From the cell containing the given text, extract its center point as (x, y) coordinate. 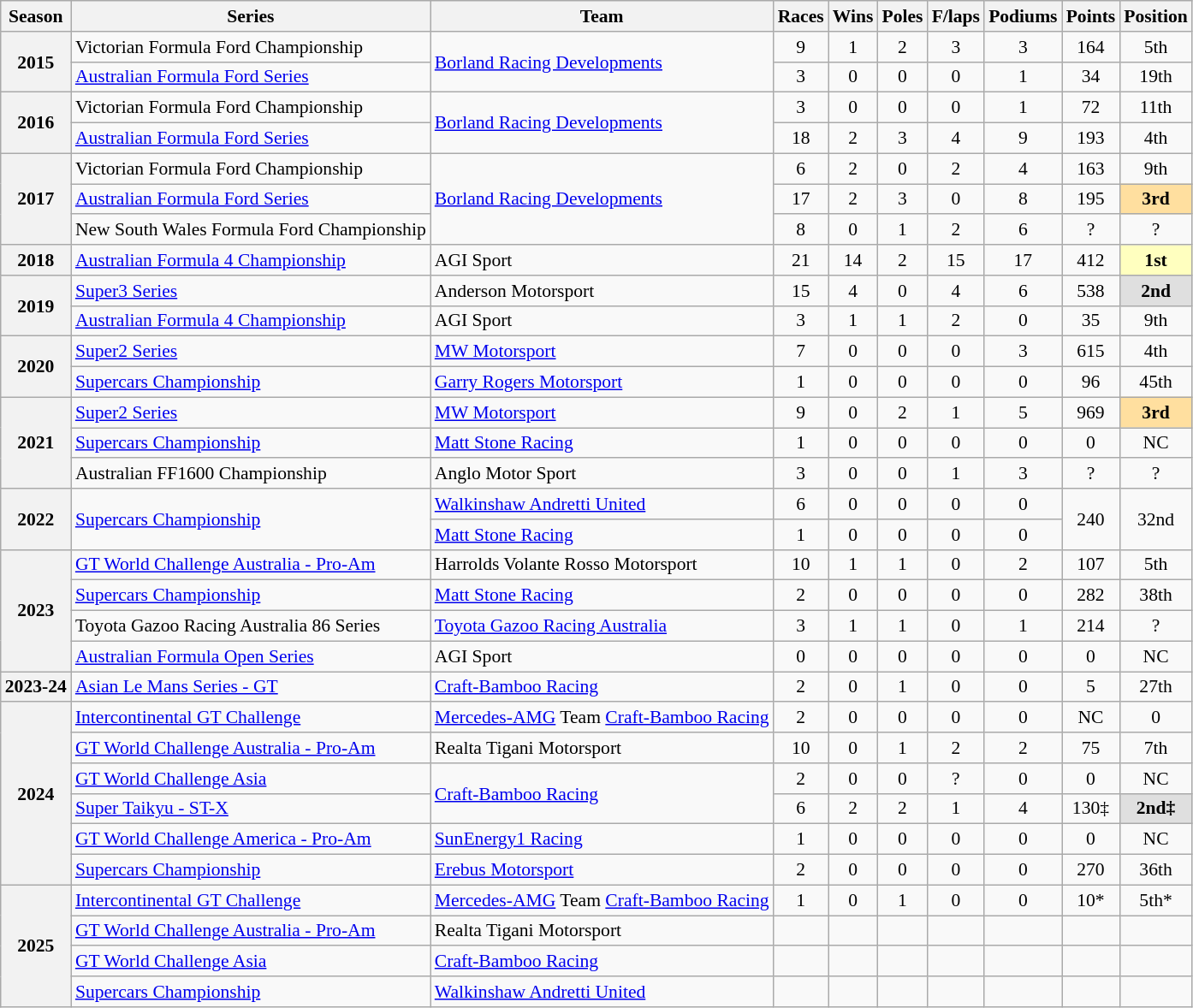
615 (1091, 352)
45th (1155, 382)
10* (1091, 900)
538 (1091, 291)
72 (1091, 108)
195 (1091, 199)
2018 (36, 260)
7 (801, 352)
Anglo Motor Sport (602, 474)
14 (853, 260)
11th (1155, 108)
38th (1155, 596)
2025 (36, 946)
282 (1091, 596)
F/laps (957, 16)
2nd‡ (1155, 809)
Wins (853, 16)
2024 (36, 794)
36th (1155, 870)
164 (1091, 47)
Erebus Motorsport (602, 870)
New South Wales Formula Ford Championship (251, 230)
GT World Challenge America - Pro-Am (251, 839)
Team (602, 16)
Position (1155, 16)
270 (1091, 870)
96 (1091, 382)
Points (1091, 16)
2021 (36, 443)
214 (1091, 626)
Poles (902, 16)
Toyota Gazoo Racing Australia 86 Series (251, 626)
2017 (36, 199)
Super Taikyu - ST-X (251, 809)
Harrolds Volante Rosso Motorsport (602, 565)
34 (1091, 77)
Garry Rogers Motorsport (602, 382)
2023-24 (36, 687)
193 (1091, 139)
2016 (36, 123)
969 (1091, 412)
7th (1155, 748)
Asian Le Mans Series - GT (251, 687)
Australian FF1600 Championship (251, 474)
Australian Formula Open Series (251, 656)
SunEnergy1 Racing (602, 839)
412 (1091, 260)
Toyota Gazoo Racing Australia (602, 626)
2022 (36, 519)
130‡ (1091, 809)
18 (801, 139)
1st (1155, 260)
Races (801, 16)
19th (1155, 77)
32nd (1155, 519)
75 (1091, 748)
2nd (1155, 291)
2023 (36, 610)
Anderson Motorsport (602, 291)
2015 (36, 62)
Super3 Series (251, 291)
5th* (1155, 900)
2020 (36, 366)
240 (1091, 519)
Podiums (1024, 16)
21 (801, 260)
27th (1155, 687)
163 (1091, 169)
Series (251, 16)
Season (36, 16)
2019 (36, 306)
107 (1091, 565)
35 (1091, 321)
